Determine the [x, y] coordinate at the center of the cell enclosing the given text.  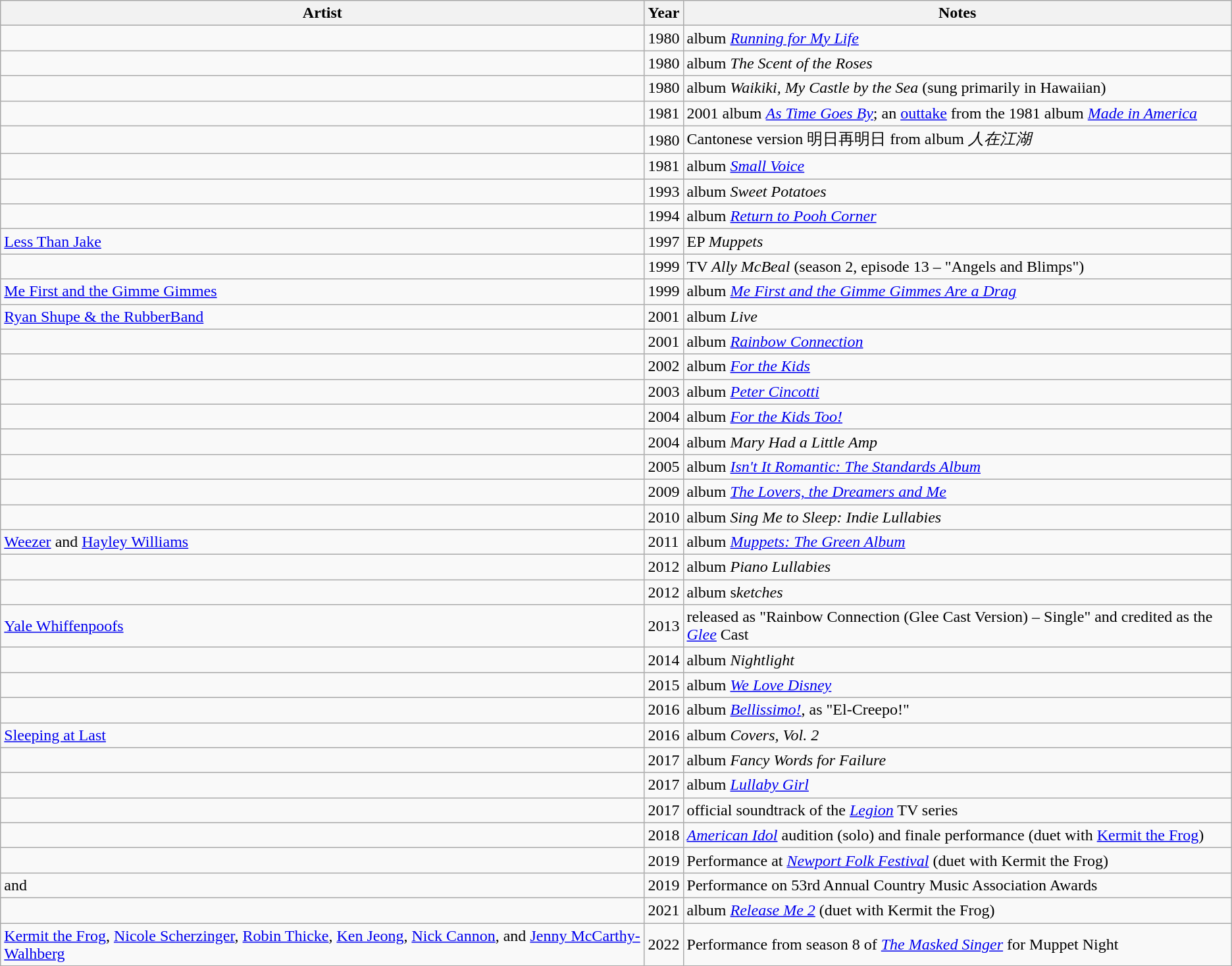
album Isn't It Romantic: The Standards Album [957, 467]
official soundtrack of the Legion TV series [957, 810]
2015 [663, 685]
2010 [663, 517]
album For the Kids [957, 367]
album Sing Me to Sleep: Indie Lullabies [957, 517]
American Idol audition (solo) and finale performance (duet with Kermit the Frog) [957, 835]
Ryan Shupe & the RubberBand [322, 317]
Cantonese version 明日再明日 from album 人在江湖 [957, 140]
Year [663, 13]
2018 [663, 835]
album Sweet Potatoes [957, 191]
2002 [663, 367]
album Running for My Life [957, 38]
album Piano Lullabies [957, 567]
album Peter Cincotti [957, 392]
album sketches [957, 592]
album Me First and the Gimme Gimmes Are a Drag [957, 292]
album Lullaby Girl [957, 785]
album Bellissimo!, as "El-Creepo!" [957, 710]
EP Muppets [957, 241]
Kermit the Frog, Nicole Scherzinger, Robin Thicke, Ken Jeong, Nick Cannon, and Jenny McCarthy-Walhberg [322, 944]
album Return to Pooh Corner [957, 216]
album Covers, Vol. 2 [957, 735]
Performance from season 8 of The Masked Singer for Muppet Night [957, 944]
2014 [663, 660]
2013 [663, 626]
TV Ally McBeal (season 2, episode 13 – "Angels and Blimps") [957, 267]
album Mary Had a Little Amp [957, 442]
1994 [663, 216]
album Release Me 2 (duet with Kermit the Frog) [957, 910]
Performance on 53rd Annual Country Music Association Awards [957, 885]
album Fancy Words for Failure [957, 760]
Weezer and Hayley Williams [322, 542]
2011 [663, 542]
album Muppets: The Green Album [957, 542]
Sleeping at Last [322, 735]
2009 [663, 492]
1993 [663, 191]
2022 [663, 944]
album Nightlight [957, 660]
album We Love Disney [957, 685]
Performance at Newport Folk Festival (duet with Kermit the Frog) [957, 860]
released as "Rainbow Connection (Glee Cast Version) – Single" and credited as the Glee Cast [957, 626]
2003 [663, 392]
album The Lovers, the Dreamers and Me [957, 492]
album For the Kids Too! [957, 417]
Less Than Jake [322, 241]
2021 [663, 910]
and [322, 885]
album The Scent of the Roses [957, 63]
Yale Whiffenpoofs [322, 626]
album Waikiki, My Castle by the Sea (sung primarily in Hawaiian) [957, 88]
Me First and the Gimme Gimmes [322, 292]
2001 album As Time Goes By; an outtake from the 1981 album Made in America [957, 113]
album Rainbow Connection [957, 342]
2005 [663, 467]
album Live [957, 317]
album Small Voice [957, 166]
1997 [663, 241]
Notes [957, 13]
Artist [322, 13]
